Capture the cell that displays the provided text and extract its [X, Y] central coordinate. 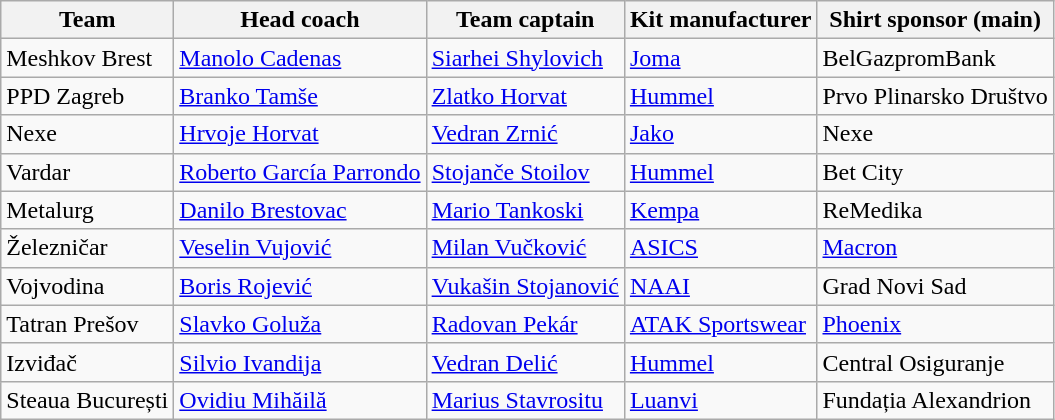
Hrvoje Horvat [300, 134]
Phoenix [935, 324]
Kempa [720, 210]
NAAI [720, 286]
Bet City [935, 172]
Central Osiguranje [935, 362]
Siarhei Shylovich [525, 58]
Železničar [88, 248]
Ovidiu Mihăilă [300, 400]
ATAK Sportswear [720, 324]
Manolo Cadenas [300, 58]
Radovan Pekár [525, 324]
Fundația Alexandrion [935, 400]
Tatran Prešov [88, 324]
Grad Novi Sad [935, 286]
Team captain [525, 20]
PPD Zagreb [88, 96]
Milan Vučković [525, 248]
Vedran Zrnić [525, 134]
Roberto García Parrondo [300, 172]
ASICS [720, 248]
Prvo Plinarsko Društvo [935, 96]
Boris Rojević [300, 286]
Jako [720, 134]
Veselin Vujović [300, 248]
Zlatko Horvat [525, 96]
Head coach [300, 20]
Kit manufacturer [720, 20]
Marius Stavrositu [525, 400]
Vukašin Stojanović [525, 286]
Stojanče Stoilov [525, 172]
BelGazpromBank [935, 58]
Meshkov Brest [88, 58]
Vardar [88, 172]
Steaua București [88, 400]
Vojvodina [88, 286]
Branko Tamše [300, 96]
Slavko Goluža [300, 324]
ReMedika [935, 210]
Vedran Delić [525, 362]
Luanvi [720, 400]
Joma [720, 58]
Macron [935, 248]
Team [88, 20]
Mario Tankoski [525, 210]
Izviđač [88, 362]
Silvio Ivandija [300, 362]
Metalurg [88, 210]
Shirt sponsor (main) [935, 20]
Danilo Brestovac [300, 210]
